Pinpoint the cell where the given text exists, returning its [x, y] midpoint coordinate. 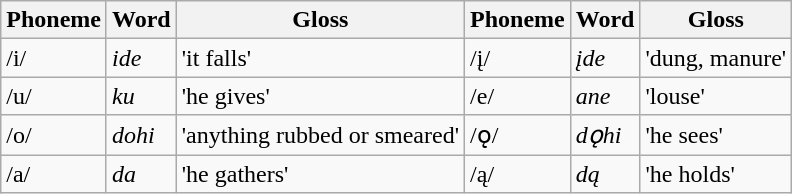
'he gives' [320, 96]
/ǫ/ [518, 135]
/e/ [518, 96]
/a/ [54, 173]
dǫhi [605, 135]
ide [141, 58]
ane [605, 96]
/o/ [54, 135]
/u/ [54, 96]
įde [605, 58]
'anything rubbed or smeared' [320, 135]
'louse' [716, 96]
'he holds' [716, 173]
dą [605, 173]
/ą/ [518, 173]
ku [141, 96]
'it falls' [320, 58]
'he sees' [716, 135]
dohi [141, 135]
/į/ [518, 58]
'he gathers' [320, 173]
da [141, 173]
'dung, manure' [716, 58]
/i/ [54, 58]
